Scan for the cell matching the given text and deliver its [x, y] coordinate at center. 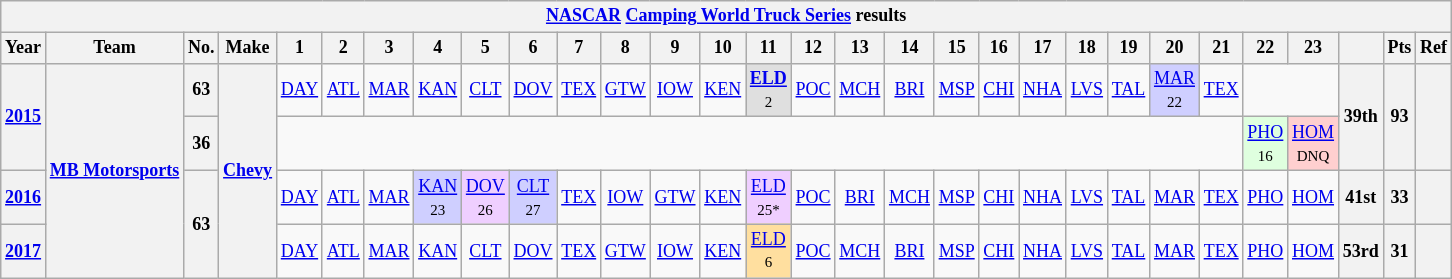
23 [1314, 48]
Chevy [248, 170]
16 [999, 48]
20 [1175, 48]
ELD2 [769, 90]
10 [723, 48]
31 [1400, 251]
36 [202, 144]
ELD6 [769, 251]
MB Motorsports [114, 170]
53rd [1360, 251]
4 [438, 48]
93 [1400, 116]
8 [626, 48]
22 [1266, 48]
17 [1043, 48]
9 [675, 48]
CLT27 [533, 197]
6 [533, 48]
Make [248, 48]
No. [202, 48]
MAR22 [1175, 90]
KAN23 [438, 197]
ELD25* [769, 197]
5 [486, 48]
14 [910, 48]
12 [813, 48]
2016 [24, 197]
15 [956, 48]
2015 [24, 116]
7 [579, 48]
PHO16 [1266, 144]
13 [860, 48]
21 [1221, 48]
1 [299, 48]
2017 [24, 251]
NASCAR Camping World Truck Series results [726, 16]
33 [1400, 197]
Year [24, 48]
41st [1360, 197]
Ref [1434, 48]
3 [389, 48]
2 [343, 48]
Team [114, 48]
Pts [1400, 48]
DOV26 [486, 197]
39th [1360, 116]
HOMDNQ [1314, 144]
11 [769, 48]
19 [1128, 48]
18 [1086, 48]
